For the text-containing cell, return its midpoint in [X, Y] coordinate format. 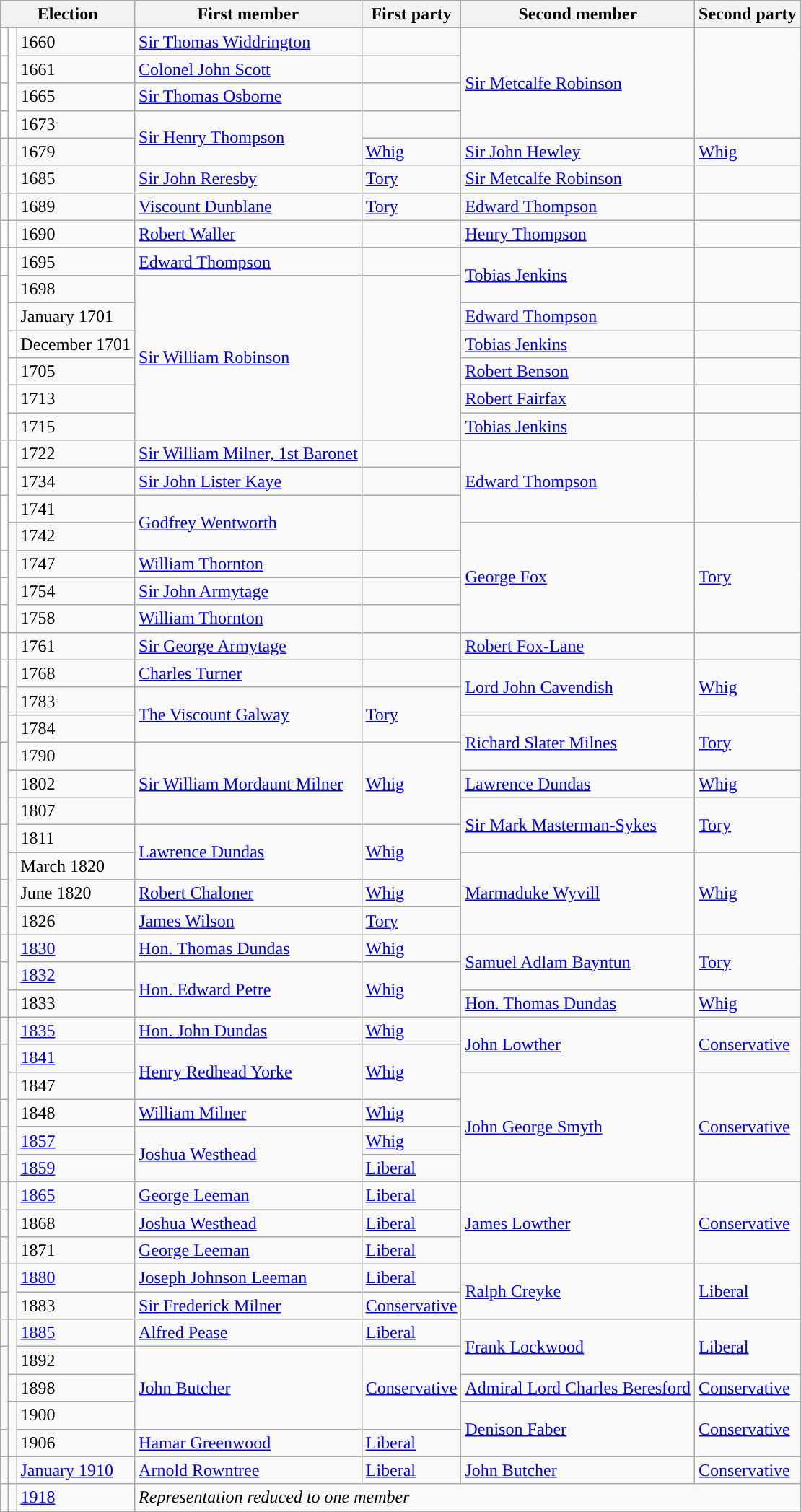
Representation reduced to one member [468, 1498]
1841 [76, 1058]
1802 [76, 783]
1673 [76, 124]
Richard Slater Milnes [578, 742]
Ralph Creyke [578, 1292]
The Viscount Galway [248, 715]
Viscount Dunblane [248, 206]
First member [248, 14]
1761 [76, 646]
Admiral Lord Charles Beresford [578, 1388]
1898 [76, 1388]
Godfrey Wentworth [248, 523]
March 1820 [76, 866]
1661 [76, 69]
Lord John Cavendish [578, 687]
James Wilson [248, 921]
1859 [76, 1168]
Robert Chaloner [248, 893]
1705 [76, 372]
Sir John Reresby [248, 179]
Sir George Armytage [248, 646]
1722 [76, 454]
Marmaduke Wyvill [578, 893]
June 1820 [76, 893]
Joseph Johnson Leeman [248, 1278]
1660 [76, 42]
Sir John Armytage [248, 591]
1768 [76, 673]
1679 [76, 152]
Colonel John Scott [248, 69]
Henry Redhead Yorke [248, 1072]
1830 [76, 948]
First party [411, 14]
John George Smyth [578, 1127]
Robert Benson [578, 372]
Hon. Edward Petre [248, 989]
1741 [76, 509]
1848 [76, 1113]
1865 [76, 1195]
1871 [76, 1251]
Election [68, 14]
1758 [76, 619]
1811 [76, 839]
1754 [76, 591]
1883 [76, 1306]
1783 [76, 701]
Charles Turner [248, 673]
1742 [76, 536]
1857 [76, 1140]
1807 [76, 811]
Robert Fairfax [578, 399]
Sir William Robinson [248, 357]
1892 [76, 1360]
Sir Thomas Osborne [248, 97]
1715 [76, 427]
Alfred Pease [248, 1333]
1835 [76, 1031]
Robert Waller [248, 234]
1847 [76, 1085]
Henry Thompson [578, 234]
Sir William Mordaunt Milner [248, 783]
Second member [578, 14]
1868 [76, 1223]
Hon. John Dundas [248, 1031]
William Milner [248, 1113]
1906 [76, 1443]
Arnold Rowntree [248, 1470]
Second party [748, 14]
January 1910 [76, 1470]
Robert Fox-Lane [578, 646]
1665 [76, 97]
Sir Frederick Milner [248, 1306]
Sir John Hewley [578, 152]
1698 [76, 289]
James Lowther [578, 1223]
Samuel Adlam Bayntun [578, 962]
1833 [76, 1003]
1900 [76, 1415]
1784 [76, 728]
Sir Mark Masterman-Sykes [578, 825]
January 1701 [76, 316]
Denison Faber [578, 1429]
1880 [76, 1278]
Sir John Lister Kaye [248, 481]
1885 [76, 1333]
1918 [76, 1498]
1747 [76, 564]
1689 [76, 206]
George Fox [578, 577]
Frank Lockwood [578, 1347]
John Lowther [578, 1044]
1826 [76, 921]
Hamar Greenwood [248, 1443]
Sir Thomas Widdrington [248, 42]
1685 [76, 179]
1695 [76, 261]
1713 [76, 399]
December 1701 [76, 344]
1690 [76, 234]
Sir Henry Thompson [248, 138]
1832 [76, 976]
1790 [76, 756]
Sir William Milner, 1st Baronet [248, 454]
1734 [76, 481]
